Locate the cell with the specified text and output its [x, y] center coordinate. 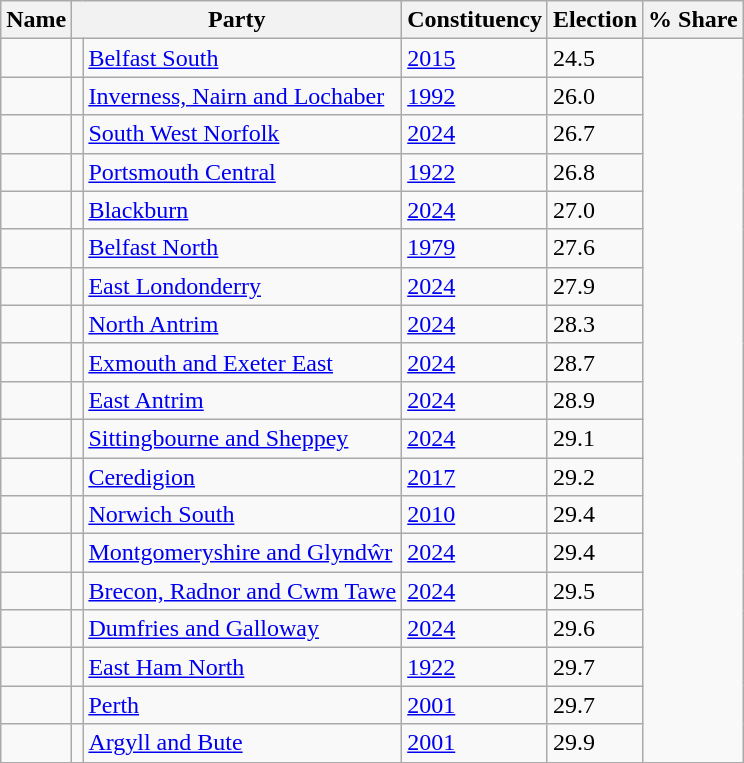
Constituency [475, 20]
Election [594, 20]
Dumfries and Galloway [242, 629]
2015 [475, 58]
Montgomeryshire and Glyndŵr [242, 553]
1992 [475, 96]
South West Norfolk [242, 134]
Inverness, Nairn and Lochaber [242, 96]
2017 [475, 477]
27.0 [594, 210]
Sittingbourne and Sheppey [242, 438]
24.5 [594, 58]
29.1 [594, 438]
Norwich South [242, 515]
Brecon, Radnor and Cwm Tawe [242, 591]
Portsmouth Central [242, 172]
27.9 [594, 286]
Exmouth and Exeter East [242, 362]
28.3 [594, 324]
1979 [475, 248]
28.7 [594, 362]
Belfast South [242, 58]
29.5 [594, 591]
2010 [475, 515]
28.9 [594, 400]
26.0 [594, 96]
Perth [242, 705]
Ceredigion [242, 477]
Belfast North [242, 248]
East Ham North [242, 667]
Party [237, 20]
26.7 [594, 134]
East Londonderry [242, 286]
29.6 [594, 629]
29.9 [594, 743]
Argyll and Bute [242, 743]
% Share [694, 20]
Name [36, 20]
29.2 [594, 477]
East Antrim [242, 400]
27.6 [594, 248]
Blackburn [242, 210]
North Antrim [242, 324]
26.8 [594, 172]
